Scan for the cell matching the given text and deliver its (X, Y) coordinate at center. 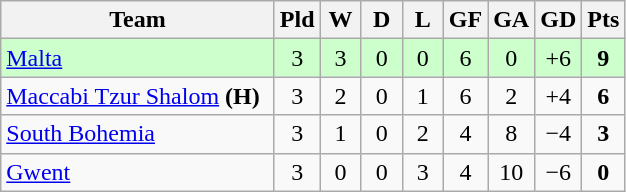
9 (604, 58)
GF (465, 20)
8 (512, 134)
−4 (558, 134)
GD (558, 20)
+6 (558, 58)
Team (138, 20)
10 (512, 172)
GA (512, 20)
Gwent (138, 172)
L (422, 20)
South Bohemia (138, 134)
W (340, 20)
D (382, 20)
Pts (604, 20)
Pld (297, 20)
Malta (138, 58)
Maccabi Tzur Shalom (H) (138, 96)
+4 (558, 96)
−6 (558, 172)
